Extract the (x, y) coordinate from the center of the cell holding the provided text.  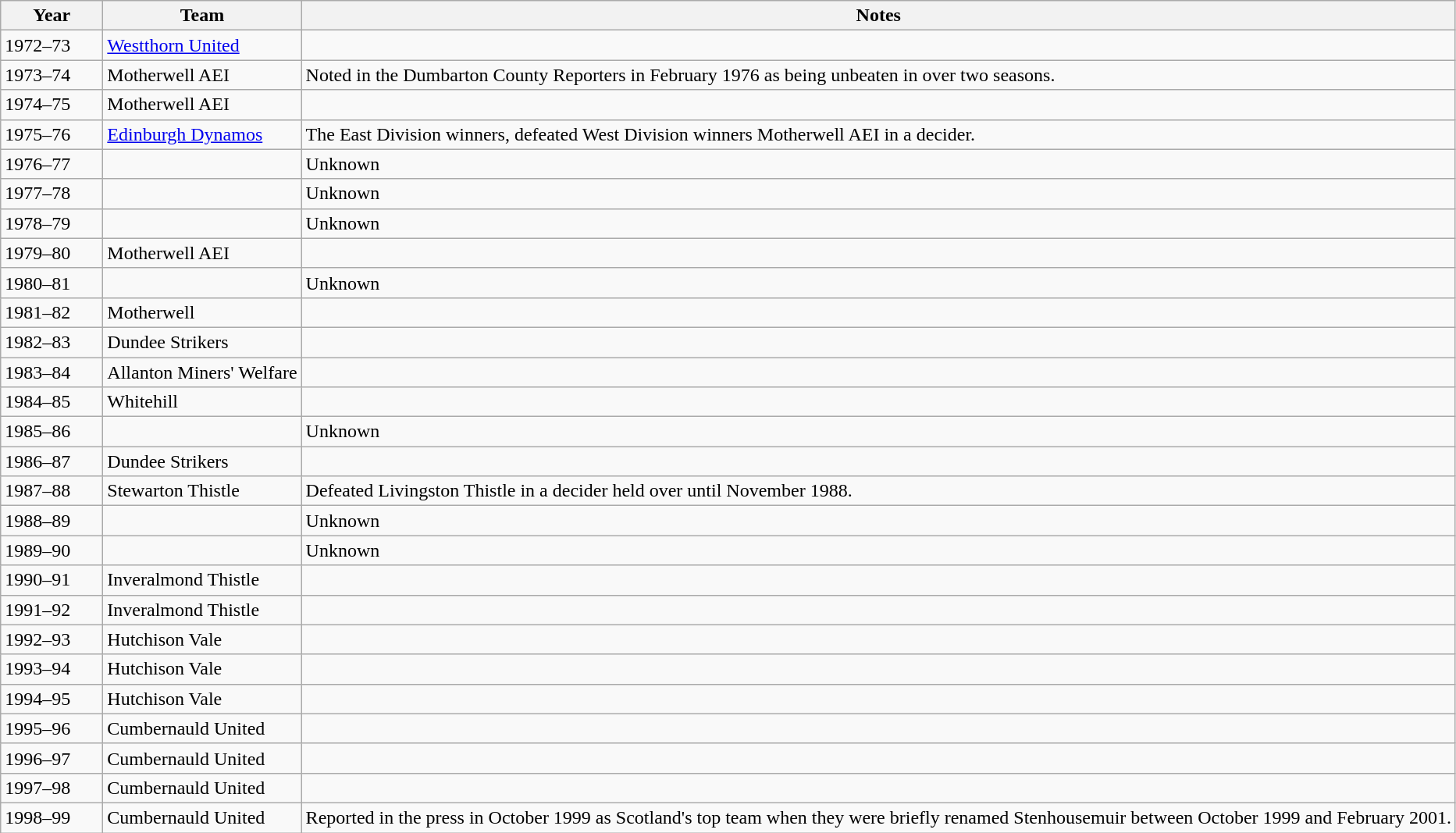
Stewarton Thistle (202, 491)
1989–90 (52, 550)
1975–76 (52, 134)
1972–73 (52, 45)
1986–87 (52, 461)
1993–94 (52, 669)
1981–82 (52, 312)
1977–78 (52, 194)
1974–75 (52, 105)
1994–95 (52, 699)
Defeated Livingston Thistle in a decider held over until November 1988. (878, 491)
1973–74 (52, 75)
1991–92 (52, 610)
Reported in the press in October 1999 as Scotland's top team when they were briefly renamed Stenhousemuir between October 1999 and February 2001. (878, 817)
Year (52, 16)
1995–96 (52, 728)
Team (202, 16)
Edinburgh Dynamos (202, 134)
1983–84 (52, 372)
Notes (878, 16)
1996–97 (52, 758)
Whitehill (202, 402)
1992–93 (52, 639)
1987–88 (52, 491)
Motherwell (202, 312)
1978–79 (52, 223)
Allanton Miners' Welfare (202, 372)
Westthorn United (202, 45)
Noted in the Dumbarton County Reporters in February 1976 as being unbeaten in over two seasons. (878, 75)
1982–83 (52, 342)
1997–98 (52, 788)
1980–81 (52, 283)
The East Division winners, defeated West Division winners Motherwell AEI in a decider. (878, 134)
1979–80 (52, 253)
1998–99 (52, 817)
1984–85 (52, 402)
1990–91 (52, 580)
1988–89 (52, 521)
1976–77 (52, 164)
1985–86 (52, 432)
